Capture the cell that displays the provided text and extract its [x, y] central coordinate. 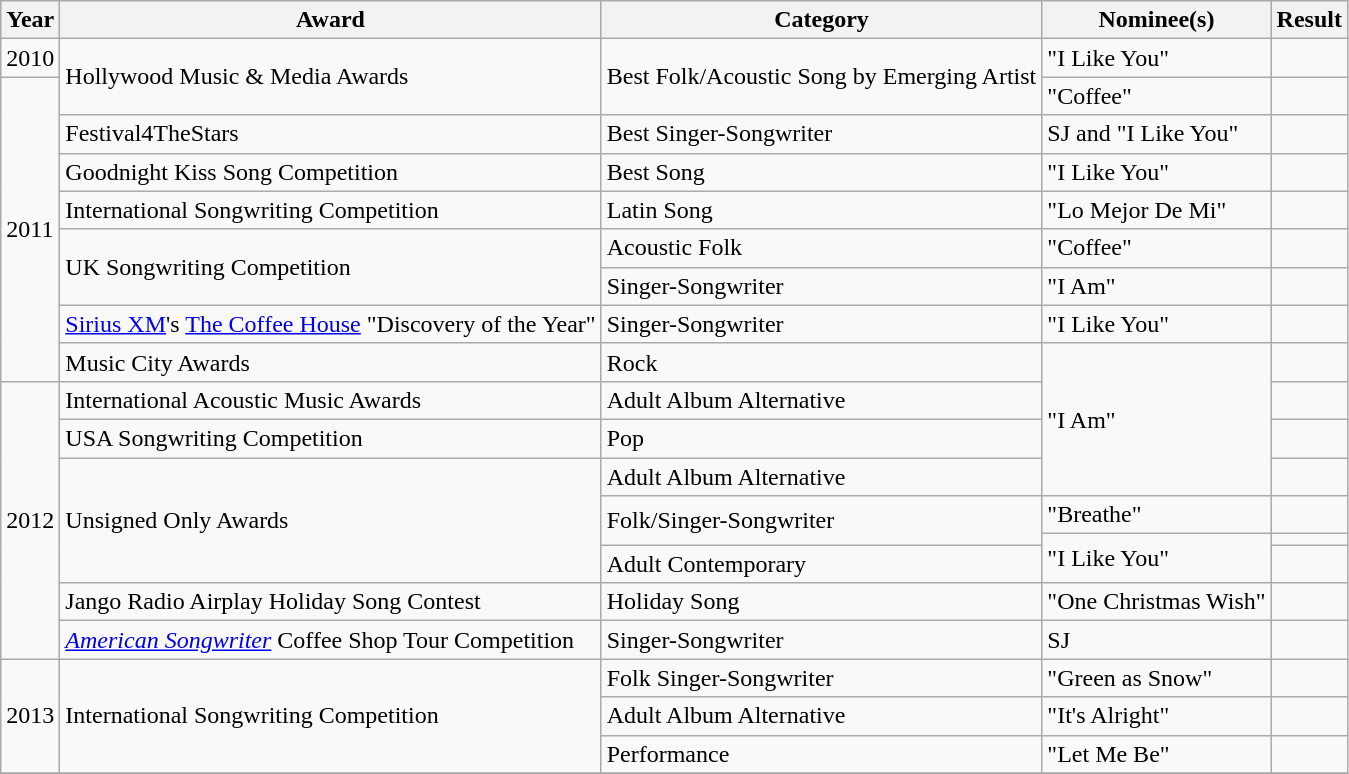
Goodnight Kiss Song Competition [330, 172]
"Lo Mejor De Mi" [1156, 210]
SJ [1156, 640]
Best Singer-Songwriter [822, 134]
2011 [30, 229]
Adult Contemporary [822, 564]
"Green as Snow" [1156, 678]
Category [822, 20]
Award [330, 20]
American Songwriter Coffee Shop Tour Competition [330, 640]
Performance [822, 754]
"Let Me Be" [1156, 754]
Folk/Singer-Songwriter [822, 520]
Best Folk/Acoustic Song by Emerging Artist [822, 77]
Unsigned Only Awards [330, 520]
Latin Song [822, 210]
Holiday Song [822, 602]
Acoustic Folk [822, 248]
Year [30, 20]
"It's Alright" [1156, 716]
SJ and "I Like You" [1156, 134]
Jango Radio Airplay Holiday Song Contest [330, 602]
Result [1309, 20]
Hollywood Music & Media Awards [330, 77]
USA Songwriting Competition [330, 438]
Best Song [822, 172]
Rock [822, 362]
UK Songwriting Competition [330, 267]
Festival4TheStars [330, 134]
2010 [30, 58]
Music City Awards [330, 362]
Nominee(s) [1156, 20]
"One Christmas Wish" [1156, 602]
"Breathe" [1156, 515]
Pop [822, 438]
2013 [30, 716]
International Acoustic Music Awards [330, 400]
2012 [30, 520]
Folk Singer-Songwriter [822, 678]
Sirius XM's The Coffee House "Discovery of the Year" [330, 324]
